Return [X, Y] of the center of cell containing provided text 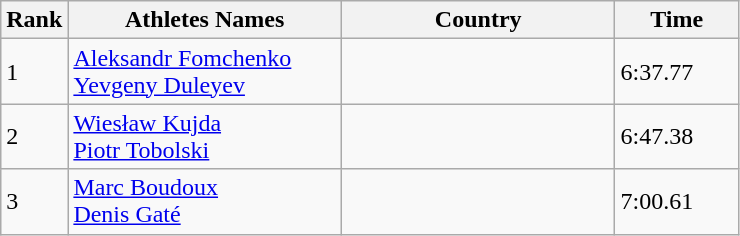
Wiesław KujdaPiotr Tobolski [205, 136]
Rank [34, 20]
2 [34, 136]
7:00.61 [677, 202]
Marc BoudouxDenis Gaté [205, 202]
6:47.38 [677, 136]
1 [34, 72]
3 [34, 202]
6:37.77 [677, 72]
Country [478, 20]
Aleksandr FomchenkoYevgeny Duleyev [205, 72]
Time [677, 20]
Athletes Names [205, 20]
